Pinpoint the cell where the given text exists, returning its (X, Y) midpoint coordinate. 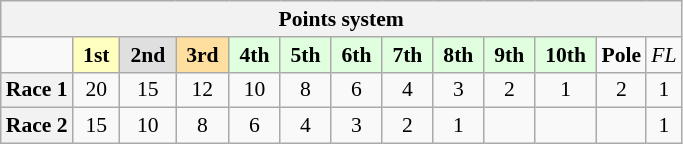
3rd (202, 55)
9th (510, 55)
Race 1 (37, 90)
1st (96, 55)
8th (458, 55)
12 (202, 90)
20 (96, 90)
FL (664, 55)
2nd (148, 55)
Race 2 (37, 126)
4th (254, 55)
6th (356, 55)
7th (408, 55)
Pole (622, 55)
5th (306, 55)
Points system (342, 19)
10th (566, 55)
